Pinpoint the cell where the given text exists, returning its (x, y) midpoint coordinate. 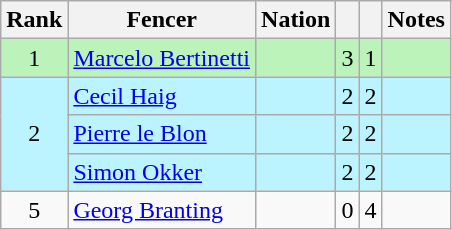
Fencer (162, 20)
Georg Branting (162, 210)
3 (348, 58)
0 (348, 210)
5 (34, 210)
Rank (34, 20)
Simon Okker (162, 172)
Nation (296, 20)
Pierre le Blon (162, 134)
4 (370, 210)
Cecil Haig (162, 96)
Marcelo Bertinetti (162, 58)
Notes (416, 20)
